Return (X, Y) of the center of cell containing provided text 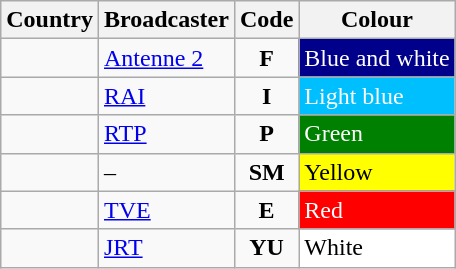
E (266, 210)
Colour (377, 20)
I (266, 96)
Green (377, 134)
TVE (166, 210)
Antenne 2 (166, 58)
– (166, 172)
Blue and white (377, 58)
Red (377, 210)
White (377, 248)
Light blue (377, 96)
YU (266, 248)
SM (266, 172)
JRT (166, 248)
RAI (166, 96)
Yellow (377, 172)
Broadcaster (166, 20)
Code (266, 20)
F (266, 58)
Country (50, 20)
RTP (166, 134)
P (266, 134)
